Pinpoint the cell where the given text exists, returning its [x, y] midpoint coordinate. 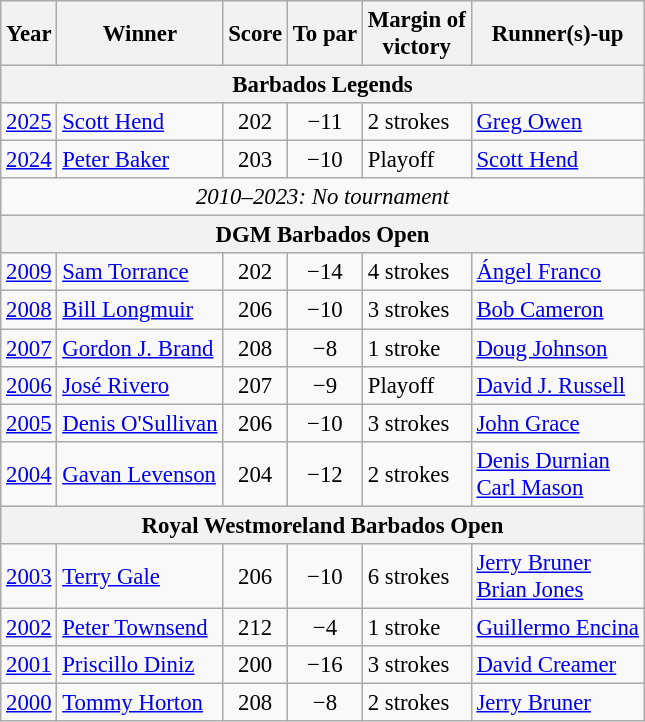
207 [256, 385]
Winner [140, 34]
DGM Barbados Open [323, 235]
Bill Longmuir [140, 310]
John Grace [558, 423]
−9 [324, 385]
Runner(s)-up [558, 34]
Guillermo Encina [558, 627]
Terry Gale [140, 576]
Barbados Legends [323, 85]
Score [256, 34]
Greg Owen [558, 122]
David Creamer [558, 665]
José Rivero [140, 385]
204 [256, 474]
−16 [324, 665]
2009 [29, 273]
Bob Cameron [558, 310]
−12 [324, 474]
Sam Torrance [140, 273]
2008 [29, 310]
Margin ofvictory [416, 34]
Jerry Bruner [558, 702]
Denis Durnian Carl Mason [558, 474]
Gordon J. Brand [140, 348]
2024 [29, 160]
6 strokes [416, 576]
Priscillo Diniz [140, 665]
200 [256, 665]
Jerry Bruner Brian Jones [558, 576]
2006 [29, 385]
Peter Townsend [140, 627]
Tommy Horton [140, 702]
4 strokes [416, 273]
2003 [29, 576]
Year [29, 34]
2000 [29, 702]
−4 [324, 627]
Peter Baker [140, 160]
203 [256, 160]
2002 [29, 627]
Royal Westmoreland Barbados Open [323, 525]
2004 [29, 474]
Denis O'Sullivan [140, 423]
2001 [29, 665]
212 [256, 627]
2010–2023: No tournament [323, 197]
2005 [29, 423]
Gavan Levenson [140, 474]
Ángel Franco [558, 273]
Doug Johnson [558, 348]
−11 [324, 122]
−14 [324, 273]
2007 [29, 348]
2025 [29, 122]
David J. Russell [558, 385]
To par [324, 34]
